Find where the given text appears and provide that cell's center as (x, y) coordinate. 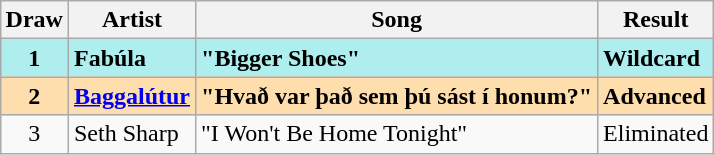
Eliminated (656, 134)
"Bigger Shoes" (397, 58)
Result (656, 20)
1 (34, 58)
Draw (34, 20)
Seth Sharp (132, 134)
Wildcard (656, 58)
Song (397, 20)
Fabúla (132, 58)
3 (34, 134)
Artist (132, 20)
Baggalútur (132, 96)
"Hvað var það sem þú sást í honum?" (397, 96)
"I Won't Be Home Tonight" (397, 134)
Advanced (656, 96)
2 (34, 96)
